Return (x, y) of the center of cell containing provided text 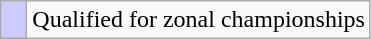
Qualified for zonal championships (199, 20)
